Return (X, Y) of the center of cell containing provided text 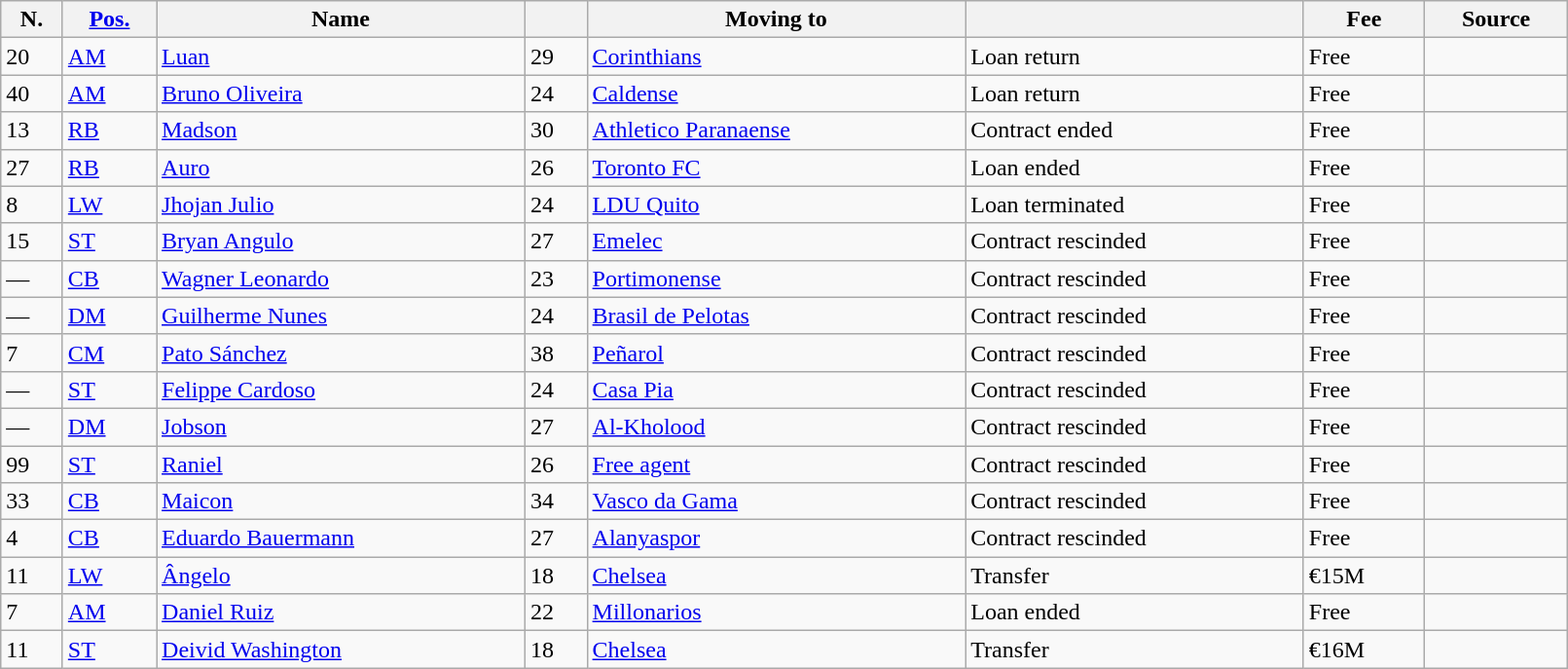
Felippe Cardoso (341, 390)
99 (32, 465)
Contract ended (1135, 130)
30 (557, 130)
13 (32, 130)
Name (341, 19)
Eduardo Bauermann (341, 539)
N. (32, 19)
Millonarios (777, 613)
Corinthians (777, 56)
Fee (1364, 19)
40 (32, 93)
4 (32, 539)
Brasil de Pelotas (777, 316)
Emelec (777, 242)
€15M (1364, 576)
Source (1495, 19)
Free agent (777, 465)
Athletico Paranaense (777, 130)
Luan (341, 56)
29 (557, 56)
Moving to (777, 19)
Maicon (341, 502)
Casa Pia (777, 390)
€16M (1364, 650)
Toronto FC (777, 167)
Madson (341, 130)
Vasco da Gama (777, 502)
8 (32, 204)
Wagner Leonardo (341, 279)
Raniel (341, 465)
Guilherme Nunes (341, 316)
Ângelo (341, 576)
Caldense (777, 93)
15 (32, 242)
LDU Quito (777, 204)
Pato Sánchez (341, 353)
23 (557, 279)
38 (557, 353)
Auro (341, 167)
Jhojan Julio (341, 204)
Loan terminated (1135, 204)
34 (557, 502)
22 (557, 613)
33 (32, 502)
Pos. (109, 19)
Alanyaspor (777, 539)
Peñarol (777, 353)
Jobson (341, 427)
Deivid Washington (341, 650)
Bruno Oliveira (341, 93)
Portimonense (777, 279)
Bryan Angulo (341, 242)
Daniel Ruiz (341, 613)
Al-Kholood (777, 427)
CM (109, 353)
20 (32, 56)
